Output the (X, Y) coordinate of the center of the cell containing the given text.  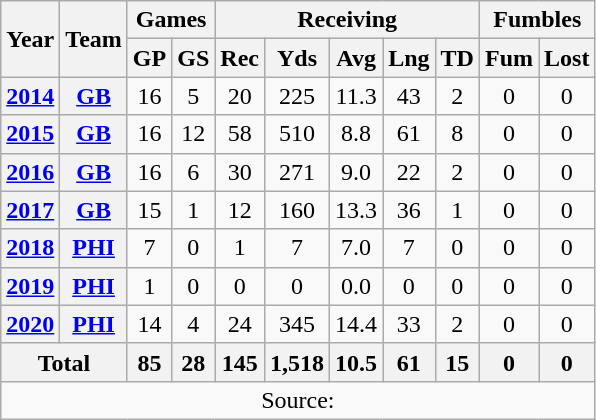
Source: (298, 400)
510 (298, 134)
8.8 (356, 134)
160 (298, 210)
2020 (30, 324)
Team (94, 39)
24 (240, 324)
Games (170, 20)
7.0 (356, 248)
58 (240, 134)
GP (149, 58)
1,518 (298, 362)
2016 (30, 172)
Lost (567, 58)
28 (194, 362)
2017 (30, 210)
6 (194, 172)
5 (194, 96)
0.0 (356, 286)
2019 (30, 286)
36 (409, 210)
30 (240, 172)
Total (64, 362)
Fum (508, 58)
Avg (356, 58)
Rec (240, 58)
2015 (30, 134)
Lng (409, 58)
13.3 (356, 210)
9.0 (356, 172)
11.3 (356, 96)
14 (149, 324)
Yds (298, 58)
345 (298, 324)
8 (457, 134)
Year (30, 39)
10.5 (356, 362)
2014 (30, 96)
TD (457, 58)
2018 (30, 248)
22 (409, 172)
225 (298, 96)
14.4 (356, 324)
271 (298, 172)
33 (409, 324)
145 (240, 362)
4 (194, 324)
20 (240, 96)
43 (409, 96)
85 (149, 362)
GS (194, 58)
Receiving (348, 20)
Fumbles (536, 20)
